Scan for the cell matching the given text and deliver its [x, y] coordinate at center. 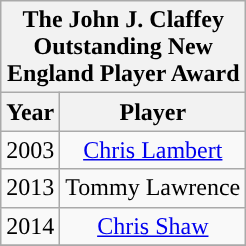
2003 [30, 150]
Tommy Lawrence [153, 188]
The John J. Claffey Outstanding New England Player Award [124, 47]
2013 [30, 188]
2014 [30, 226]
Chris Shaw [153, 226]
Chris Lambert [153, 150]
Player [153, 112]
Year [30, 112]
